Return (x, y) of the center of cell containing provided text 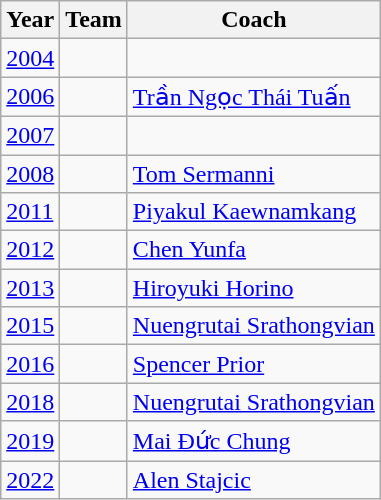
2022 (30, 479)
2004 (30, 58)
Coach (254, 20)
2011 (30, 212)
Team (94, 20)
Year (30, 20)
2008 (30, 173)
Tom Sermanni (254, 173)
2013 (30, 288)
2006 (30, 97)
2016 (30, 364)
Mai Đức Chung (254, 441)
Hiroyuki Horino (254, 288)
Piyakul Kaewnamkang (254, 212)
2015 (30, 326)
2019 (30, 441)
Spencer Prior (254, 364)
2007 (30, 135)
2018 (30, 402)
Alen Stajcic (254, 479)
Trần Ngọc Thái Tuấn (254, 97)
2012 (30, 250)
Chen Yunfa (254, 250)
